Extract the [X, Y] coordinate from the center of the cell holding the provided text.  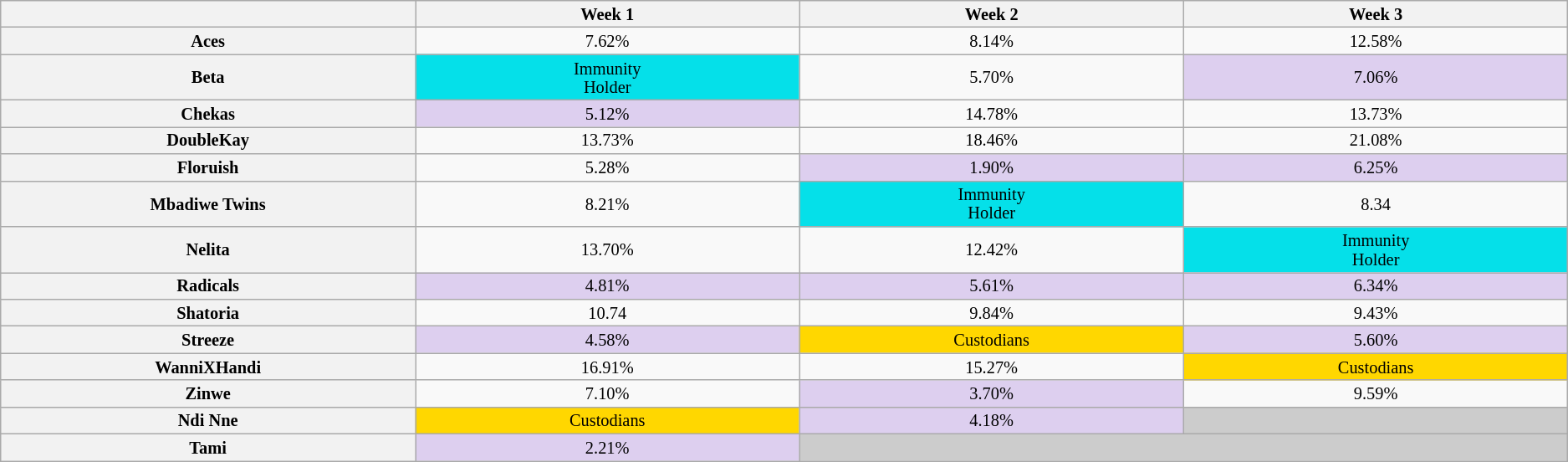
7.62% [607, 40]
16.91% [607, 367]
WanniXHandi [208, 367]
Ndi Nne [208, 420]
9.59% [1375, 393]
Tami [208, 447]
4.58% [607, 339]
4.81% [607, 285]
Shatoria [208, 312]
12.42% [992, 249]
3.70% [992, 393]
DoubleKay [208, 140]
Floruish [208, 167]
14.78% [992, 113]
Zinwe [208, 393]
6.25% [1375, 167]
4.18% [992, 420]
5.28% [607, 167]
9.84% [992, 312]
Week 3 [1375, 13]
9.43% [1375, 312]
5.70% [992, 77]
5.12% [607, 113]
Aces [208, 40]
13.70% [607, 249]
Nelita [208, 249]
7.10% [607, 393]
5.60% [1375, 339]
12.58% [1375, 40]
21.08% [1375, 140]
5.61% [992, 285]
2.21% [607, 447]
Week 1 [607, 13]
Week 2 [992, 13]
6.34% [1375, 285]
Beta [208, 77]
Chekas [208, 113]
10.74 [607, 312]
18.46% [992, 140]
8.34 [1375, 204]
8.21% [607, 204]
Radicals [208, 285]
Streeze [208, 339]
1.90% [992, 167]
8.14% [992, 40]
15.27% [992, 367]
Mbadiwe Twins [208, 204]
7.06% [1375, 77]
